Provide the [x, y] coordinate of the cell's center where the given text is located.  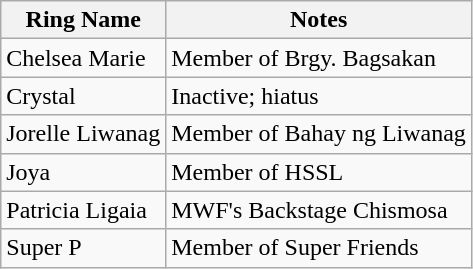
Jorelle Liwanag [84, 134]
Ring Name [84, 20]
Member of HSSL [319, 172]
Inactive; hiatus [319, 96]
Crystal [84, 96]
Member of Bahay ng Liwanag [319, 134]
Notes [319, 20]
Member of Brgy. Bagsakan [319, 58]
Member of Super Friends [319, 248]
Patricia Ligaia [84, 210]
Joya [84, 172]
Super P [84, 248]
MWF's Backstage Chismosa [319, 210]
Chelsea Marie [84, 58]
